For the text-containing cell, return its midpoint in (X, Y) coordinate format. 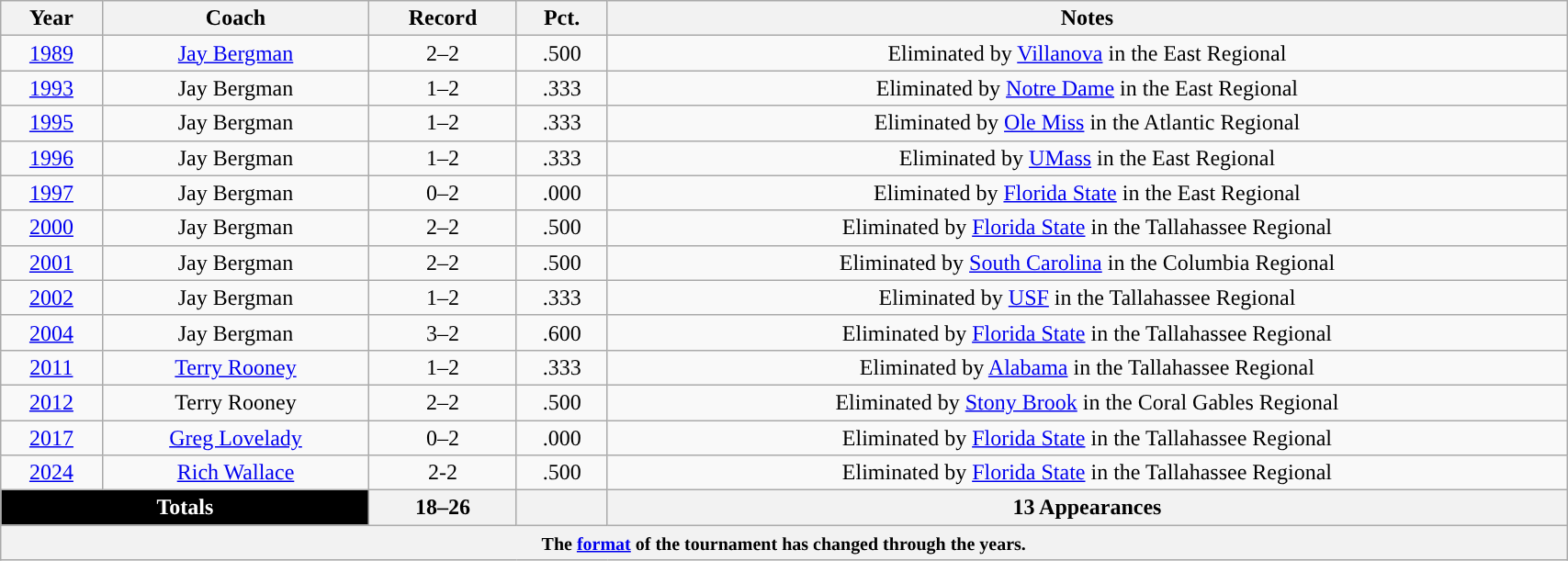
1989 (51, 53)
1995 (51, 123)
Eliminated by Stony Brook in the Coral Gables Regional (1087, 402)
2002 (51, 297)
2000 (51, 228)
Eliminated by USF in the Tallahassee Regional (1087, 297)
2011 (51, 367)
1996 (51, 158)
2024 (51, 473)
2-2 (443, 473)
2012 (51, 402)
Eliminated by Alabama in the Tallahassee Regional (1087, 367)
1993 (51, 88)
18–26 (443, 508)
Greg Lovelady (235, 438)
Pct. (562, 18)
Eliminated by Notre Dame in the East Regional (1087, 88)
2017 (51, 438)
Rich Wallace (235, 473)
.600 (562, 332)
Record (443, 18)
1997 (51, 193)
13 Appearances (1087, 508)
Eliminated by Florida State in the East Regional (1087, 193)
Eliminated by Ole Miss in the Atlantic Regional (1087, 123)
Eliminated by UMass in the East Regional (1087, 158)
Eliminated by South Carolina in the Columbia Regional (1087, 263)
Eliminated by Villanova in the East Regional (1087, 53)
3–2 (443, 332)
Notes (1087, 18)
Coach (235, 18)
2001 (51, 263)
2004 (51, 332)
Totals (186, 508)
The format of the tournament has changed through the years. (784, 543)
Year (51, 18)
